For the text-containing cell, return its midpoint in (X, Y) coordinate format. 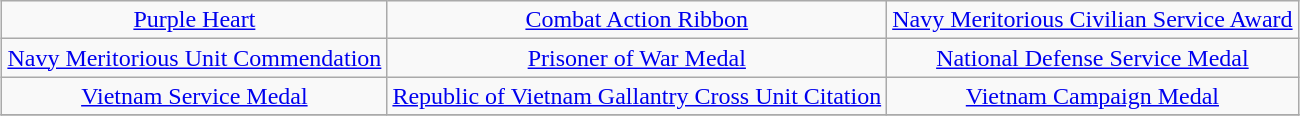
Prisoner of War Medal (637, 58)
Purple Heart (194, 20)
Republic of Vietnam Gallantry Cross Unit Citation (637, 96)
Vietnam Service Medal (194, 96)
Navy Meritorious Civilian Service Award (1092, 20)
National Defense Service Medal (1092, 58)
Combat Action Ribbon (637, 20)
Vietnam Campaign Medal (1092, 96)
Navy Meritorious Unit Commendation (194, 58)
